Return the (X, Y) coordinate for the center point of the cell that contains the specified text.  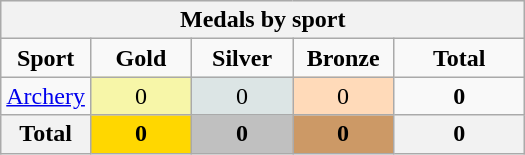
Archery (46, 96)
Gold (140, 58)
Silver (242, 58)
Sport (46, 58)
Bronze (344, 58)
Medals by sport (263, 20)
